Return the [X, Y] coordinate for the center point of the cell that contains the specified text.  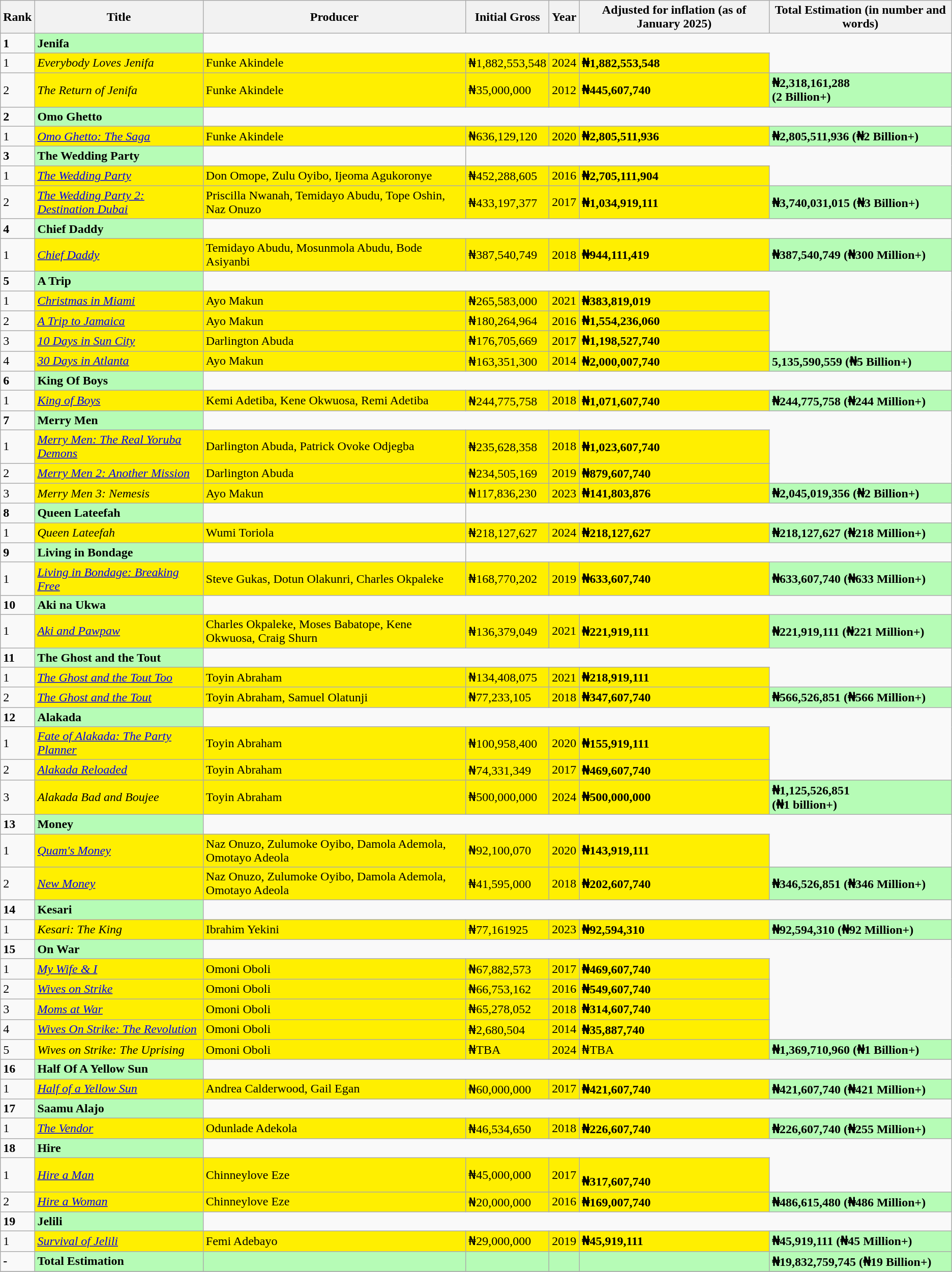
Total Estimation [119, 1261]
₦383,819,019 [674, 301]
The Return of Jenifa [119, 90]
₦1,125,526,851(₦1 billion+) [860, 797]
₦265,583,000 [508, 301]
₦19,832,759,745 (₦19 Billion+) [860, 1261]
16 [17, 1069]
Quam's Money [119, 850]
₦226,607,740 (₦255 Million+) [860, 1129]
Rank [17, 17]
₦100,958,400 [508, 744]
₦387,540,749 [508, 254]
Kesari: The King [119, 930]
₦117,836,230 [508, 493]
17 [17, 1109]
₦20,000,000 [508, 1202]
₦633,607,740 (₦633 Million+) [860, 579]
₦549,607,740 [674, 989]
Money [119, 824]
₦45,919,111 [674, 1241]
Omo Ghetto [119, 116]
₦1,023,607,740 [674, 447]
₦77,233,105 [508, 697]
13 [17, 824]
10 Days in Sun City [119, 341]
₦134,408,075 [508, 677]
₦2,045,019,356 (₦2 Billion+) [860, 493]
₦3,740,031,015 (₦3 Billion+) [860, 202]
A Trip to Jamaica [119, 321]
₦92,594,310 (₦92 Million+) [860, 930]
Toyin Abraham, Samuel Olatunji [334, 697]
19 [17, 1222]
14 [17, 910]
A Trip [119, 281]
Andrea Calderwood, Gail Egan [334, 1089]
₦77,161925 [508, 930]
Christmas in Miami [119, 301]
₦35,887,740 [674, 1029]
King Of Boys [119, 381]
₦486,615,480 (₦486 Million+) [860, 1202]
11 [17, 658]
Title [119, 17]
₦244,775,758 (₦244 Million+) [860, 401]
₦433,197,377 [508, 202]
₦347,607,740 [674, 697]
6 [17, 381]
₦176,705,669 [508, 341]
₦163,351,300 [508, 361]
2012 [564, 90]
₦1,554,236,060 [674, 321]
7 [17, 420]
Priscilla Nwanah, Temidayo Abudu, Tope Oshin, Naz Onuzo [334, 202]
₦879,607,740 [674, 473]
Half Of A Yellow Sun [119, 1069]
₦66,753,162 [508, 989]
Darlington Abuda, Patrick Ovoke Odjegba [334, 447]
18 [17, 1148]
New Money [119, 884]
8 [17, 513]
Alakada [119, 717]
Don Omope, Zulu Oyibo, Ijeoma Agukoronye [334, 176]
₦1,369,710,960 (₦1 Billion+) [860, 1050]
Kesari [119, 910]
9 [17, 552]
Wumi Toriola [334, 533]
30 Days in Atlanta [119, 361]
₦221,919,111 [674, 631]
Half of a Yellow Sun [119, 1089]
₦180,264,964 [508, 321]
₦317,607,740 [674, 1175]
5,135,590,559 (₦5 Billion+) [860, 361]
On War [119, 949]
Moms at War [119, 1009]
Wives on Strike [119, 989]
King of Boys [119, 401]
₦445,607,740 [674, 90]
Survival of Jelili [119, 1241]
₦35,000,000 [508, 90]
Jelili [119, 1222]
₦46,534,650 [508, 1129]
The Wedding Party 2: Destination Dubai [119, 202]
₦244,775,758 [508, 401]
₦1,034,919,111 [674, 202]
₦314,607,740 [674, 1009]
₦218,127,627 (₦218 Million+) [860, 533]
Merry Men 3: Nemesis [119, 493]
Living in Bondage [119, 552]
₦234,505,169 [508, 473]
Adjusted for inflation (as of January 2025) [674, 17]
12 [17, 717]
Hire [119, 1148]
₦2,805,511,936 [674, 136]
Femi Adebayo [334, 1241]
- [17, 1261]
Ibrahim Yekini [334, 930]
₦143,919,111 [674, 850]
Saamu Alajo [119, 1109]
Living in Bondage: Breaking Free [119, 579]
₦566,526,851 (₦566 Million+) [860, 697]
Temidayo Abudu, Mosunmola Abudu, Bode Asiyanbi [334, 254]
Wives On Strike: The Revolution [119, 1029]
₦92,100,070 [508, 850]
₦60,000,000 [508, 1089]
₦2,705,111,904 [674, 176]
₦633,607,740 [674, 579]
₦155,919,111 [674, 744]
The Ghost and the Tout Too [119, 677]
Merry Men [119, 420]
Hire a Man [119, 1175]
Jenifa [119, 43]
₦346,526,851 (₦346 Million+) [860, 884]
The Vendor [119, 1129]
10 [17, 605]
₦235,628,358 [508, 447]
Omo Ghetto: The Saga [119, 136]
Merry Men 2: Another Mission [119, 473]
Alakada Reloaded [119, 770]
₦74,331,349 [508, 770]
Year [564, 17]
Aki na Ukwa [119, 605]
Fate of Alakada: The Party Planner [119, 744]
₦92,594,310 [674, 930]
₦421,607,740 (₦421 Million+) [860, 1089]
Everybody Loves Jenifa [119, 63]
₦226,607,740 [674, 1129]
₦136,379,049 [508, 631]
₦636,129,120 [508, 136]
₦67,882,573 [508, 969]
₦2,680,504 [508, 1029]
15 [17, 949]
Alakada Bad and Boujee [119, 797]
₦387,540,749 (₦300 Million+) [860, 254]
Aki and Pawpaw [119, 631]
₦2,805,511,936 (₦2 Billion+) [860, 136]
Kemi Adetiba, Kene Okwuosa, Remi Adetiba [334, 401]
₦1,198,527,740 [674, 341]
₦168,770,202 [508, 579]
₦202,607,740 [674, 884]
₦45,000,000 [508, 1175]
₦41,595,000 [508, 884]
Total Estimation (in number and words) [860, 17]
₦1,071,607,740 [674, 401]
₦2,318,161,288(2 Billion+) [860, 90]
Odunlade Adekola [334, 1129]
Initial Gross [508, 17]
₦421,607,740 [674, 1089]
₦221,919,111 (₦221 Million+) [860, 631]
Merry Men: The Real Yoruba Demons [119, 447]
₦944,111,419 [674, 254]
Producer [334, 17]
₦29,000,000 [508, 1241]
₦452,288,605 [508, 176]
Steve Gukas, Dotun Olakunri, Charles Okpaleke [334, 579]
Hire a Woman [119, 1202]
Wives on Strike: The Uprising [119, 1050]
My Wife & I [119, 969]
₦218,919,111 [674, 677]
₦2,000,007,740 [674, 361]
₦141,803,876 [674, 493]
₦169,007,740 [674, 1202]
₦45,919,111 (₦45 Million+) [860, 1241]
Charles Okpaleke, Moses Babatope, Kene Okwuosa, Craig Shurn [334, 631]
₦65,278,052 [508, 1009]
